Extract the [x, y] coordinate from the center of the cell holding the provided text.  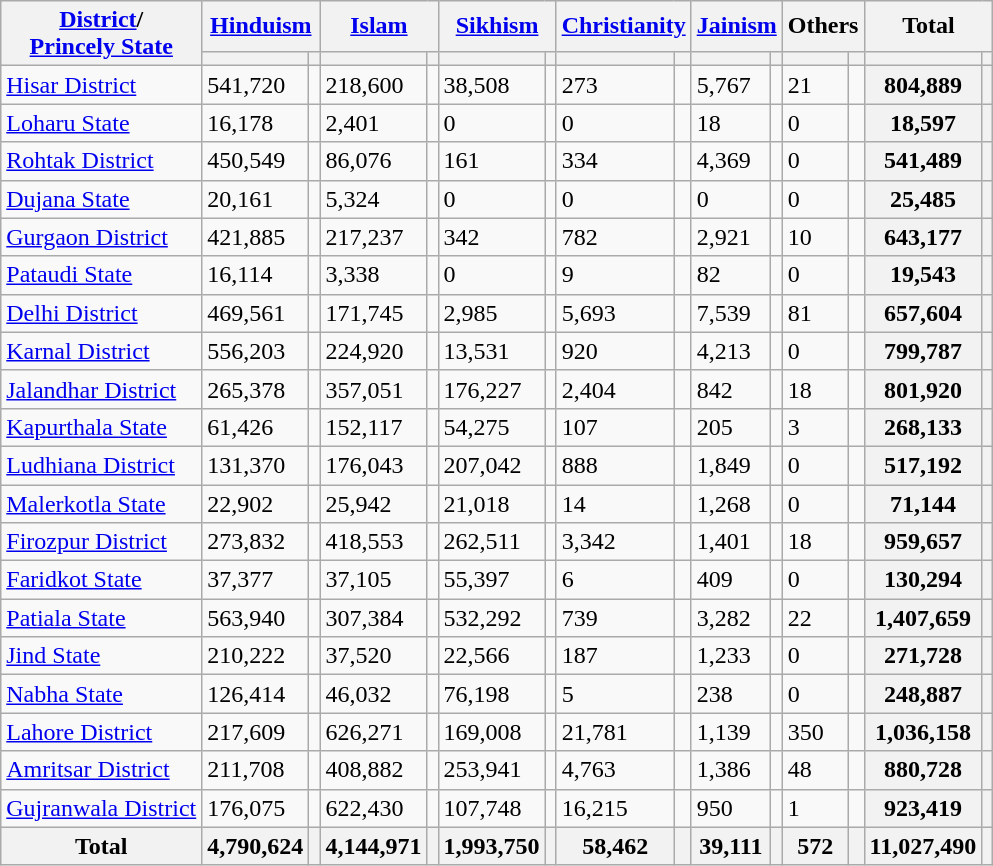
Jainism [736, 26]
86,076 [374, 161]
16,114 [256, 275]
22,902 [256, 503]
Patiala State [102, 618]
71,144 [923, 503]
Firozpur District [102, 542]
923,419 [923, 808]
5,324 [374, 199]
408,882 [374, 770]
21 [815, 85]
176,227 [492, 389]
262,511 [492, 542]
4,369 [730, 161]
7,539 [730, 313]
25,942 [374, 503]
16,215 [615, 808]
253,941 [492, 770]
210,222 [256, 656]
81 [815, 313]
176,075 [256, 808]
58,462 [615, 846]
22,566 [492, 656]
Kapurthala State [102, 427]
Jalandhar District [102, 389]
3,282 [730, 618]
1,401 [730, 542]
54,275 [492, 427]
880,728 [923, 770]
1,139 [730, 732]
37,105 [374, 580]
1,268 [730, 503]
801,920 [923, 389]
37,520 [374, 656]
421,885 [256, 237]
409 [730, 580]
82 [730, 275]
10 [815, 237]
37,377 [256, 580]
13,531 [492, 351]
920 [615, 351]
22 [815, 618]
131,370 [256, 465]
1,386 [730, 770]
357,051 [374, 389]
Jind State [102, 656]
169,008 [492, 732]
3,338 [374, 275]
4,144,971 [374, 846]
224,920 [374, 351]
517,192 [923, 465]
Malerkotla State [102, 503]
217,609 [256, 732]
622,430 [374, 808]
205 [730, 427]
1 [815, 808]
14 [615, 503]
782 [615, 237]
25,485 [923, 199]
342 [492, 237]
39,111 [730, 846]
218,600 [374, 85]
207,042 [492, 465]
950 [730, 808]
804,889 [923, 85]
1,407,659 [923, 618]
55,397 [492, 580]
5,693 [615, 313]
307,384 [374, 618]
Gujranwala District [102, 808]
21,781 [615, 732]
888 [615, 465]
271,728 [923, 656]
739 [615, 618]
4,763 [615, 770]
643,177 [923, 237]
556,203 [256, 351]
176,043 [374, 465]
2,401 [374, 123]
2,985 [492, 313]
248,887 [923, 694]
2,921 [730, 237]
107 [615, 427]
217,237 [374, 237]
273 [615, 85]
Pataudi State [102, 275]
541,720 [256, 85]
5 [615, 694]
Hinduism [261, 26]
18,597 [923, 123]
171,745 [374, 313]
334 [615, 161]
842 [730, 389]
6 [615, 580]
21,018 [492, 503]
11,027,490 [923, 846]
418,553 [374, 542]
District/Princely State [102, 34]
541,489 [923, 161]
61,426 [256, 427]
5,767 [730, 85]
161 [492, 161]
265,378 [256, 389]
187 [615, 656]
1,036,158 [923, 732]
Delhi District [102, 313]
3 [815, 427]
Karnal District [102, 351]
2,404 [615, 389]
19,543 [923, 275]
Faridkot State [102, 580]
126,414 [256, 694]
Rohtak District [102, 161]
799,787 [923, 351]
3,342 [615, 542]
Ludhiana District [102, 465]
Dujana State [102, 199]
38,508 [492, 85]
959,657 [923, 542]
Gurgaon District [102, 237]
563,940 [256, 618]
450,549 [256, 161]
Lahore District [102, 732]
Nabha State [102, 694]
76,198 [492, 694]
1,233 [730, 656]
Hisar District [102, 85]
16,178 [256, 123]
238 [730, 694]
20,161 [256, 199]
Loharu State [102, 123]
469,561 [256, 313]
273,832 [256, 542]
4,790,624 [256, 846]
1,993,750 [492, 846]
Christianity [624, 26]
4,213 [730, 351]
Others [823, 26]
Islam [379, 26]
572 [815, 846]
211,708 [256, 770]
532,292 [492, 618]
Sikhism [497, 26]
9 [615, 275]
657,604 [923, 313]
268,133 [923, 427]
46,032 [374, 694]
350 [815, 732]
152,117 [374, 427]
626,271 [374, 732]
48 [815, 770]
Amritsar District [102, 770]
130,294 [923, 580]
107,748 [492, 808]
1,849 [730, 465]
